Return (x, y) of the center of cell containing provided text 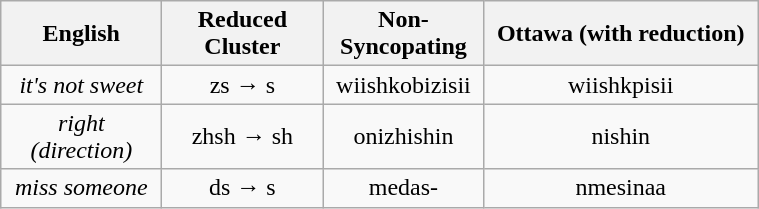
wiishkobizisii (404, 85)
medas- (404, 188)
nmesinaa (621, 188)
Reduced Cluster (242, 34)
right (direction) (82, 136)
nishin (621, 136)
Ottawa (with reduction) (621, 34)
onizhishin (404, 136)
zs → s (242, 85)
wiishkpisii (621, 85)
it's not sweet (82, 85)
ds → s (242, 188)
English (82, 34)
Non-Syncopating (404, 34)
miss someone (82, 188)
zhsh → sh (242, 136)
